Scan for the cell matching the given text and deliver its [X, Y] coordinate at center. 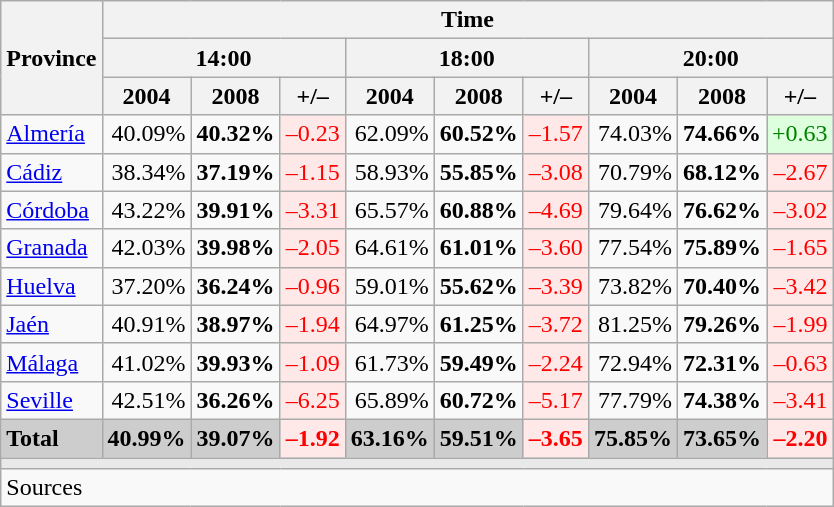
68.12% [722, 172]
–1.57 [556, 134]
+0.63 [800, 134]
65.89% [390, 400]
–3.08 [556, 172]
20:00 [710, 58]
Granada [52, 248]
77.79% [632, 400]
Province [52, 58]
39.07% [236, 438]
55.85% [478, 172]
74.38% [722, 400]
–2.20 [800, 438]
63.16% [390, 438]
–1.65 [800, 248]
62.09% [390, 134]
–2.05 [312, 248]
55.62% [478, 286]
61.01% [478, 248]
58.93% [390, 172]
–3.31 [312, 210]
37.19% [236, 172]
59.01% [390, 286]
39.98% [236, 248]
–3.02 [800, 210]
42.51% [146, 400]
–1.99 [800, 324]
77.54% [632, 248]
72.31% [722, 362]
43.22% [146, 210]
79.26% [722, 324]
75.89% [722, 248]
39.93% [236, 362]
–0.63 [800, 362]
74.66% [722, 134]
–4.69 [556, 210]
81.25% [632, 324]
59.51% [478, 438]
–1.92 [312, 438]
42.03% [146, 248]
73.65% [722, 438]
Málaga [52, 362]
60.88% [478, 210]
–1.15 [312, 172]
Almería [52, 134]
–1.94 [312, 324]
59.49% [478, 362]
36.24% [236, 286]
Cádiz [52, 172]
–3.41 [800, 400]
14:00 [224, 58]
65.57% [390, 210]
61.25% [478, 324]
–0.96 [312, 286]
–3.72 [556, 324]
38.97% [236, 324]
70.40% [722, 286]
–3.42 [800, 286]
–1.09 [312, 362]
Time [468, 20]
Sources [417, 488]
70.79% [632, 172]
–6.25 [312, 400]
38.34% [146, 172]
Córdoba [52, 210]
–5.17 [556, 400]
75.85% [632, 438]
40.32% [236, 134]
60.72% [478, 400]
–2.67 [800, 172]
37.20% [146, 286]
39.91% [236, 210]
40.99% [146, 438]
36.26% [236, 400]
61.73% [390, 362]
41.02% [146, 362]
64.61% [390, 248]
40.09% [146, 134]
40.91% [146, 324]
Total [52, 438]
74.03% [632, 134]
–3.39 [556, 286]
–0.23 [312, 134]
–3.65 [556, 438]
–3.60 [556, 248]
64.97% [390, 324]
18:00 [466, 58]
73.82% [632, 286]
–2.24 [556, 362]
76.62% [722, 210]
Huelva [52, 286]
72.94% [632, 362]
79.64% [632, 210]
60.52% [478, 134]
Seville [52, 400]
Jaén [52, 324]
